Capture the cell that displays the provided text and extract its [x, y] central coordinate. 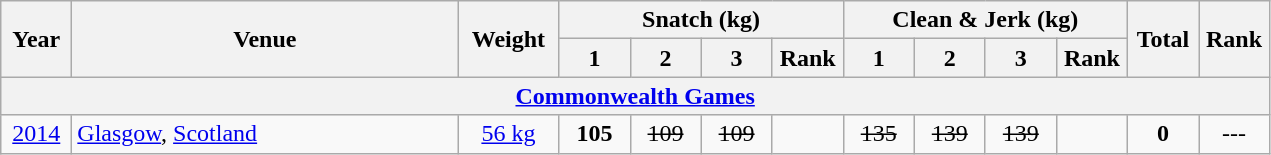
Commonwealth Games [636, 96]
Weight [508, 39]
105 [594, 134]
Glasgow, Scotland [265, 134]
Venue [265, 39]
56 kg [508, 134]
--- [1234, 134]
Clean & Jerk (kg) [985, 20]
2014 [36, 134]
Year [36, 39]
Snatch (kg) [701, 20]
135 [878, 134]
Total [1162, 39]
0 [1162, 134]
